Return the [x, y] coordinate for the center point of the cell that contains the specified text.  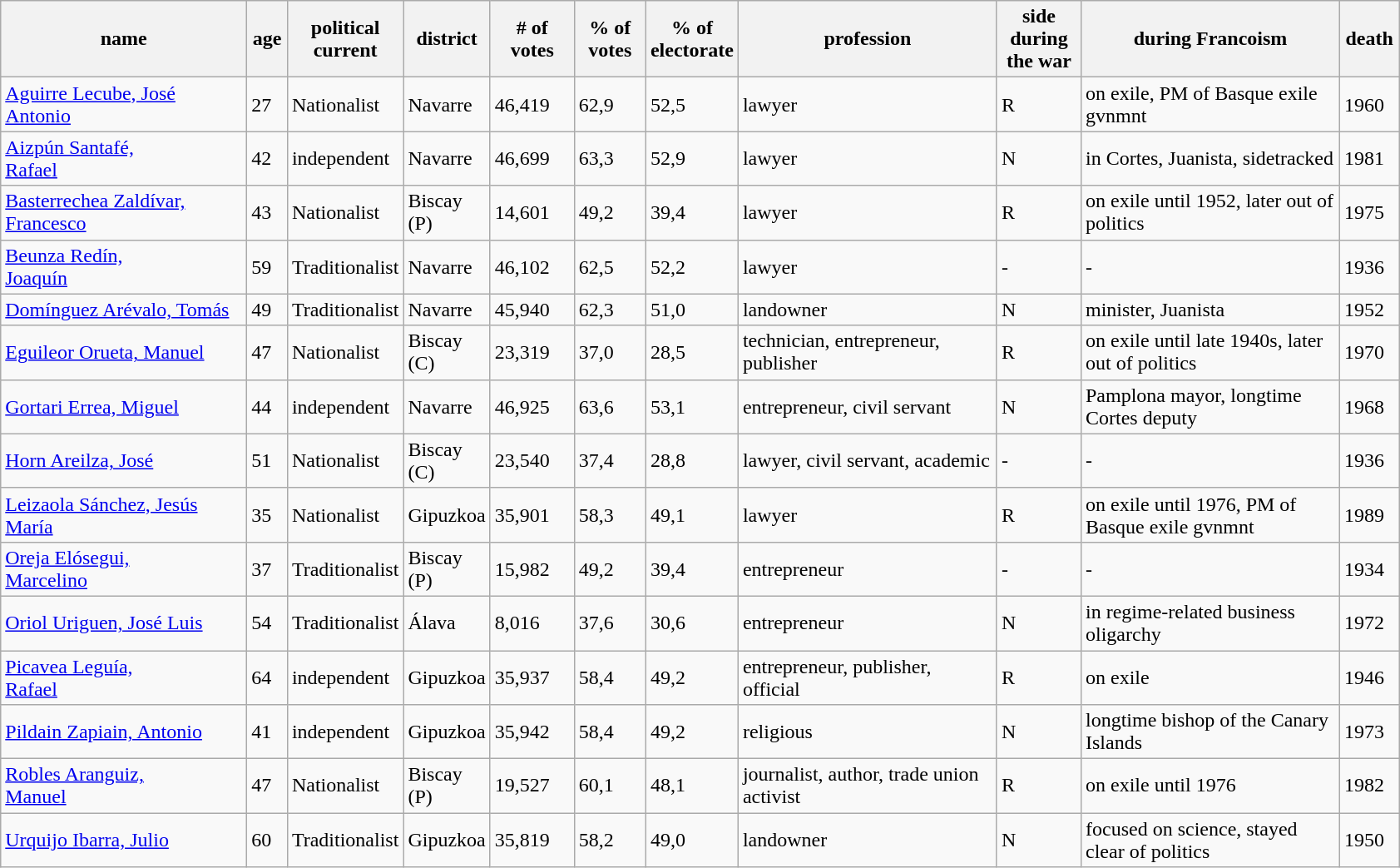
on exile, PM of Basque exile gvnmnt [1210, 105]
journalist, author, trade union activist [867, 786]
1950 [1369, 841]
35 [268, 514]
37,4 [610, 461]
1975 [1369, 213]
44 [268, 406]
41 [268, 732]
35,901 [532, 514]
1952 [1369, 310]
54 [268, 622]
58,3 [610, 514]
Aguirre Lecube, José Antonio [124, 105]
60 [268, 841]
37 [268, 569]
political current [345, 39]
58,2 [610, 841]
longtime bishop of the Canary Islands [1210, 732]
59 [268, 266]
52,9 [692, 158]
64 [268, 677]
on exile until late 1940s, later out of politics [1210, 353]
lawyer, civil servant, academic [867, 461]
30,6 [692, 622]
46,102 [532, 266]
% of electorate [692, 39]
1981 [1369, 158]
focused on science, stayed clear of politics [1210, 841]
53,1 [692, 406]
35,942 [532, 732]
1934 [1369, 569]
60,1 [610, 786]
Leizaola Sánchez, Jesús María [124, 514]
1960 [1369, 105]
1982 [1369, 786]
age [268, 39]
entrepreneur, publisher, official [867, 677]
27 [268, 105]
48,1 [692, 786]
51,0 [692, 310]
52,2 [692, 266]
Oriol Uriguen, José Luis [124, 622]
37,0 [610, 353]
Horn Areilza, José [124, 461]
technician, entrepreneur, publisher [867, 353]
% of votes [610, 39]
49 [268, 310]
23,319 [532, 353]
Álava [447, 622]
49,1 [692, 514]
Basterrechea Zaldívar, Francesco [124, 213]
1968 [1369, 406]
35,937 [532, 677]
# of votes [532, 39]
1946 [1369, 677]
Robles Aranguiz, Manuel [124, 786]
Pildain Zapiain, Antonio [124, 732]
Pamplona mayor, longtime Cortes deputy [1210, 406]
62,9 [610, 105]
49,0 [692, 841]
profession [867, 39]
Picavea Leguía, Rafael [124, 677]
46,419 [532, 105]
minister, Juanista [1210, 310]
23,540 [532, 461]
28,5 [692, 353]
62,3 [610, 310]
35,819 [532, 841]
Oreja Elósegui, Marcelino [124, 569]
28,8 [692, 461]
on exile [1210, 677]
Eguileor Orueta, Manuel [124, 353]
8,016 [532, 622]
district [447, 39]
religious [867, 732]
Aizpún Santafé, Rafael [124, 158]
62,5 [610, 266]
name [124, 39]
entrepreneur, civil servant [867, 406]
15,982 [532, 569]
Urquijo Ibarra, Julio [124, 841]
1972 [1369, 622]
on exile until 1952, later out of politics [1210, 213]
42 [268, 158]
19,527 [532, 786]
1973 [1369, 732]
in regime-related business oligarchy [1210, 622]
death [1369, 39]
37,6 [610, 622]
in Cortes, Juanista, sidetracked [1210, 158]
46,699 [532, 158]
on exile until 1976, PM of Basque exile gvnmnt [1210, 514]
63,3 [610, 158]
on exile until 1976 [1210, 786]
1989 [1369, 514]
45,940 [532, 310]
side during the war [1038, 39]
Beunza Redín, Joaquín [124, 266]
14,601 [532, 213]
Domínguez Arévalo, Tomás [124, 310]
43 [268, 213]
51 [268, 461]
during Francoism [1210, 39]
52,5 [692, 105]
46,925 [532, 406]
Gortari Errea, Miguel [124, 406]
63,6 [610, 406]
1970 [1369, 353]
